Extract the [X, Y] coordinate from the center of the cell holding the provided text.  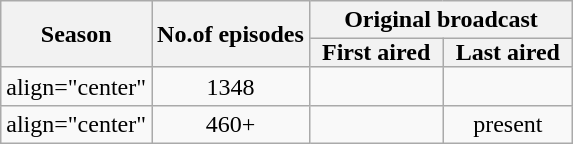
First aired [376, 53]
Season [76, 34]
Last aired [508, 53]
1348 [231, 86]
present [508, 124]
No.of episodes [231, 34]
460+ [231, 124]
Original broadcast [440, 20]
